Scan for the cell matching the given text and deliver its [x, y] coordinate at center. 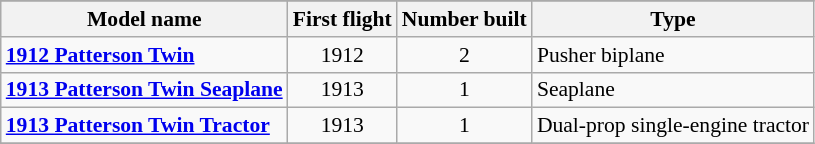
2 [464, 55]
1912 [342, 55]
1913 Patterson Twin Seaplane [144, 90]
Pusher biplane [673, 55]
Seaplane [673, 90]
Number built [464, 19]
First flight [342, 19]
1912 Patterson Twin [144, 55]
Model name [144, 19]
1913 Patterson Twin Tractor [144, 126]
Type [673, 19]
Dual-prop single-engine tractor [673, 126]
